Determine the (x, y) coordinate at the center of the cell enclosing the given text.  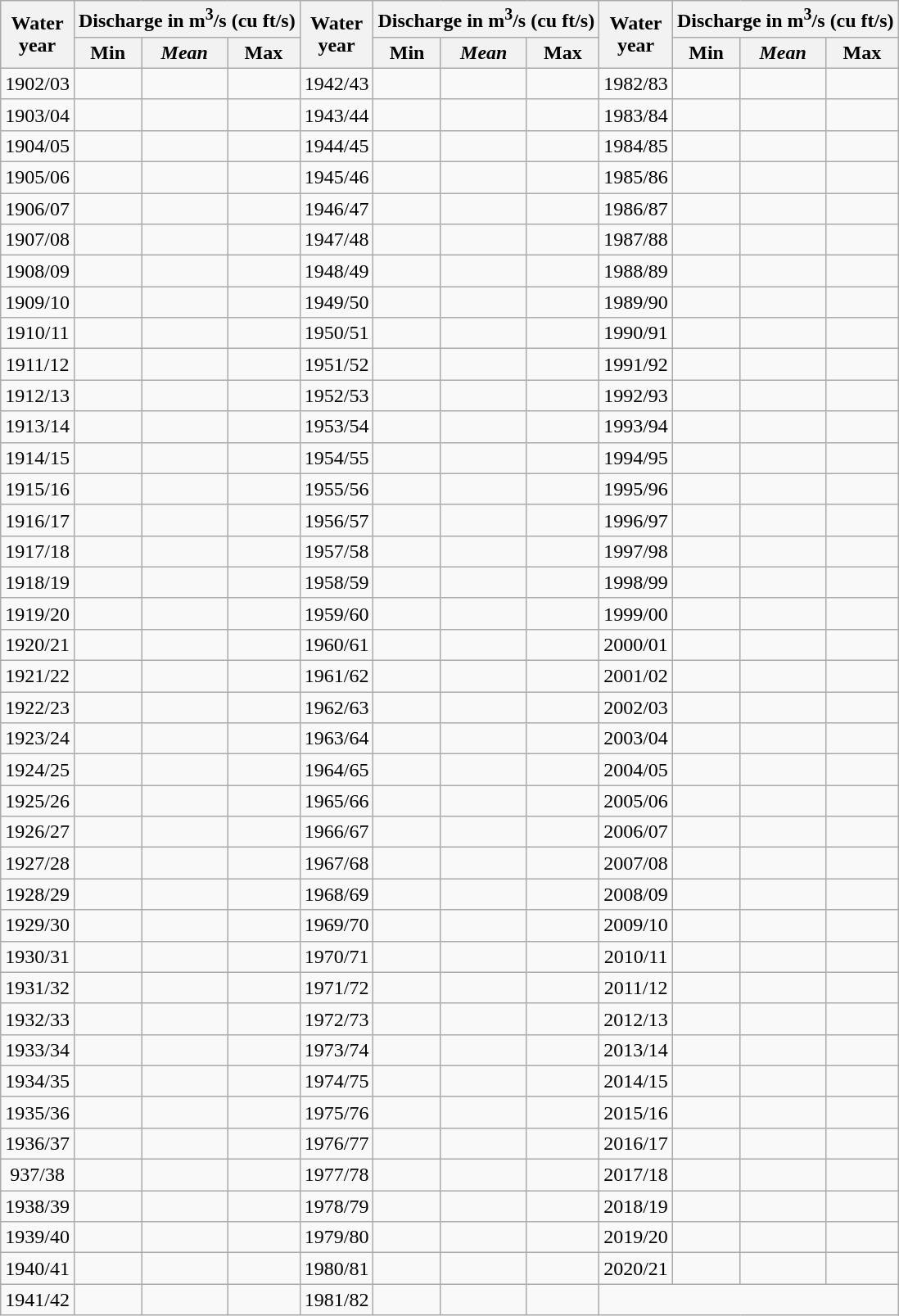
1982/83 (636, 84)
1949/50 (337, 302)
1938/39 (38, 1206)
1912/13 (38, 396)
1936/37 (38, 1143)
2005/06 (636, 801)
1921/22 (38, 676)
1959/60 (337, 613)
1971/72 (337, 988)
1932/33 (38, 1019)
1913/14 (38, 427)
1995/96 (636, 489)
1987/88 (636, 240)
1909/10 (38, 302)
2012/13 (636, 1019)
1967/68 (337, 863)
1977/78 (337, 1175)
2018/19 (636, 1206)
1914/15 (38, 458)
1941/42 (38, 1300)
1966/67 (337, 832)
1963/64 (337, 739)
1955/56 (337, 489)
1918/19 (38, 582)
1911/12 (38, 364)
2004/05 (636, 770)
1945/46 (337, 178)
1985/86 (636, 178)
2015/16 (636, 1112)
1960/61 (337, 644)
1978/79 (337, 1206)
1906/07 (38, 209)
1924/25 (38, 770)
1988/89 (636, 271)
1952/53 (337, 396)
1976/77 (337, 1143)
2010/11 (636, 956)
2017/18 (636, 1175)
1929/30 (38, 925)
1993/94 (636, 427)
2002/03 (636, 708)
2008/09 (636, 894)
1925/26 (38, 801)
1992/93 (636, 396)
1940/41 (38, 1269)
1983/84 (636, 115)
1965/66 (337, 801)
1989/90 (636, 302)
1943/44 (337, 115)
1951/52 (337, 364)
2000/01 (636, 644)
1908/09 (38, 271)
1942/43 (337, 84)
1994/95 (636, 458)
1904/05 (38, 146)
1919/20 (38, 613)
1950/51 (337, 333)
1905/06 (38, 178)
2016/17 (636, 1143)
2020/21 (636, 1269)
1922/23 (38, 708)
1939/40 (38, 1237)
1928/29 (38, 894)
1970/71 (337, 956)
1964/65 (337, 770)
1979/80 (337, 1237)
1910/11 (38, 333)
2011/12 (636, 988)
1947/48 (337, 240)
1917/18 (38, 551)
1946/47 (337, 209)
1981/82 (337, 1300)
1948/49 (337, 271)
1973/74 (337, 1050)
2007/08 (636, 863)
2003/04 (636, 739)
1907/08 (38, 240)
1926/27 (38, 832)
2013/14 (636, 1050)
1975/76 (337, 1112)
1923/24 (38, 739)
1931/32 (38, 988)
1927/28 (38, 863)
2009/10 (636, 925)
1934/35 (38, 1081)
1933/34 (38, 1050)
1961/62 (337, 676)
937/38 (38, 1175)
1986/87 (636, 209)
1969/70 (337, 925)
1996/97 (636, 520)
1958/59 (337, 582)
1935/36 (38, 1112)
2006/07 (636, 832)
1916/17 (38, 520)
1930/31 (38, 956)
1920/21 (38, 644)
1997/98 (636, 551)
1956/57 (337, 520)
1915/16 (38, 489)
1991/92 (636, 364)
1954/55 (337, 458)
1980/81 (337, 1269)
1903/04 (38, 115)
1968/69 (337, 894)
1974/75 (337, 1081)
2001/02 (636, 676)
1944/45 (337, 146)
1990/91 (636, 333)
1984/85 (636, 146)
1998/99 (636, 582)
2014/15 (636, 1081)
1972/73 (337, 1019)
2019/20 (636, 1237)
1962/63 (337, 708)
1953/54 (337, 427)
1999/00 (636, 613)
1902/03 (38, 84)
1957/58 (337, 551)
